Detect which cell encompasses the target text, then output its [x, y] center coordinate. 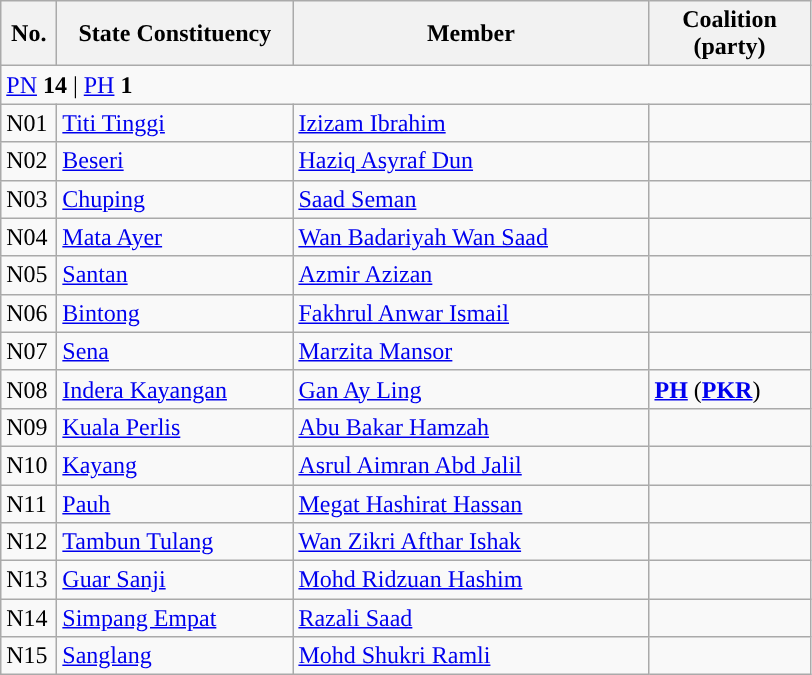
Indera Kayangan [175, 389]
N06 [29, 313]
Chuping [175, 199]
Fakhrul Anwar Ismail [471, 313]
PN 14 | PH 1 [406, 85]
Izizam Ibrahim [471, 123]
Coalition (party) [730, 34]
Saad Seman [471, 199]
N07 [29, 351]
Sanglang [175, 656]
Sena [175, 351]
Abu Bakar Hamzah [471, 427]
No. [29, 34]
Asrul Aimran Abd Jalil [471, 465]
N03 [29, 199]
Wan Zikri Afthar Ishak [471, 542]
Kayang [175, 465]
N09 [29, 427]
N04 [29, 237]
Haziq Asyraf Dun [471, 161]
N15 [29, 656]
N05 [29, 275]
Razali Saad [471, 618]
Member [471, 34]
Titi Tinggi [175, 123]
Santan [175, 275]
Bintong [175, 313]
Gan Ay Ling [471, 389]
N02 [29, 161]
N08 [29, 389]
Mata Ayer [175, 237]
PH (PKR) [730, 389]
State Constituency [175, 34]
Wan Badariyah Wan Saad [471, 237]
N01 [29, 123]
N10 [29, 465]
N14 [29, 618]
Guar Sanji [175, 580]
Beseri [175, 161]
N11 [29, 503]
Simpang Empat [175, 618]
Marzita Mansor [471, 351]
Megat Hashirat Hassan [471, 503]
Tambun Tulang [175, 542]
N13 [29, 580]
Mohd Shukri Ramli [471, 656]
N12 [29, 542]
Kuala Perlis [175, 427]
Azmir Azizan [471, 275]
Pauh [175, 503]
Mohd Ridzuan Hashim [471, 580]
